Pinpoint the cell where the given text exists, returning its (X, Y) midpoint coordinate. 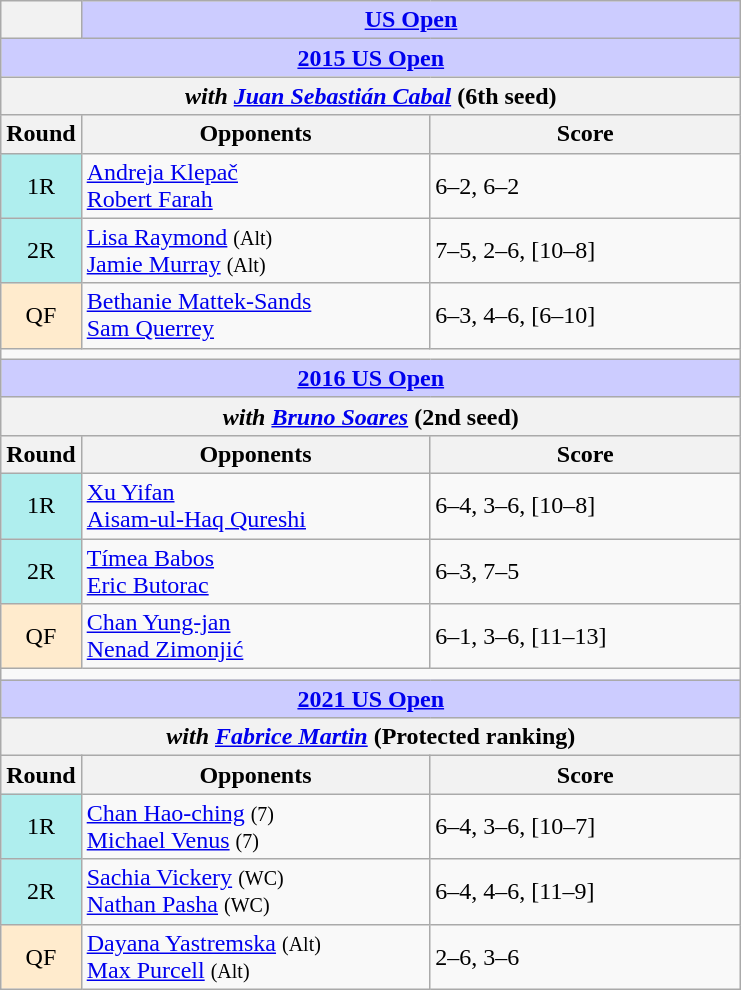
with Bruno Soares (2nd seed) (371, 416)
6–1, 3–6, [11–13] (586, 636)
6–4, 4–6, [11–9] (586, 892)
Andreja Klepač Robert Farah (256, 186)
Chan Yung-jan Nenad Zimonjić (256, 636)
2021 US Open (371, 699)
2016 US Open (371, 378)
US Open (411, 20)
with Juan Sebastián Cabal (6th seed) (371, 96)
Bethanie Mattek-Sands Sam Querrey (256, 316)
Lisa Raymond (Alt) Jamie Murray (Alt) (256, 250)
Xu Yifan Aisam-ul-Haq Qureshi (256, 506)
Sachia Vickery (WC) Nathan Pasha (WC) (256, 892)
6–3, 7–5 (586, 570)
7–5, 2–6, [10–8] (586, 250)
6–4, 3–6, [10–8] (586, 506)
2–6, 3–6 (586, 956)
6–2, 6–2 (586, 186)
Dayana Yastremska (Alt) Max Purcell (Alt) (256, 956)
with Fabrice Martin (Protected ranking) (371, 737)
6–4, 3–6, [10–7] (586, 826)
2015 US Open (371, 58)
Chan Hao-ching (7) Michael Venus (7) (256, 826)
Tímea Babos Eric Butorac (256, 570)
6–3, 4–6, [6–10] (586, 316)
